Search for the cell housing the specified text and yield its [X, Y] center coordinate. 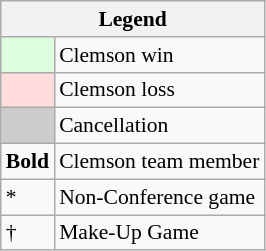
Non-Conference game [159, 197]
Cancellation [159, 126]
Make-Up Game [159, 233]
Bold [28, 162]
† [28, 233]
Legend [133, 19]
Clemson win [159, 55]
* [28, 197]
Clemson team member [159, 162]
Clemson loss [159, 90]
